Return (x, y) of the center of cell containing provided text 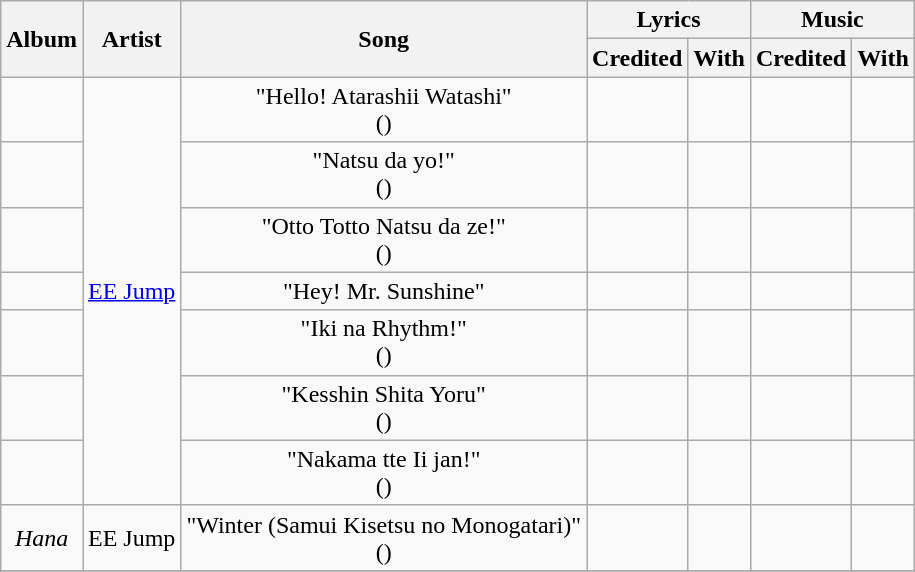
Song (384, 39)
"Nakama tte Ii jan!"() (384, 472)
"Hey! Mr. Sunshine" (384, 291)
"Natsu da yo!"() (384, 174)
Album (42, 39)
"Winter (Samui Kisetsu no Monogatari)"() (384, 538)
"Iki na Rhythm!"() (384, 342)
"Otto Totto Natsu da ze!"() (384, 240)
"Kesshin Shita Yoru"() (384, 408)
Hana (42, 538)
"Hello! Atarashii Watashi"() (384, 110)
Music (832, 20)
Artist (131, 39)
Lyrics (669, 20)
